Capture the cell that displays the provided text and extract its (x, y) central coordinate. 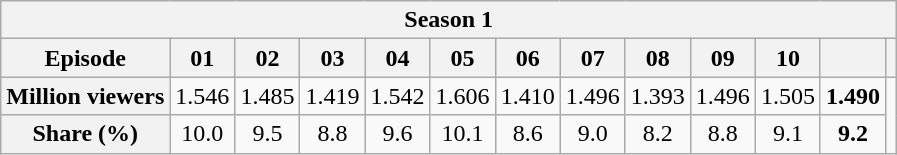
10.0 (202, 134)
8.6 (528, 134)
9.0 (592, 134)
1.542 (398, 96)
10.1 (462, 134)
08 (658, 58)
8.2 (658, 134)
1.606 (462, 96)
07 (592, 58)
9.2 (852, 134)
Share (%) (86, 134)
02 (268, 58)
Episode (86, 58)
1.490 (852, 96)
01 (202, 58)
03 (332, 58)
1.410 (528, 96)
09 (722, 58)
Season 1 (449, 20)
05 (462, 58)
9.6 (398, 134)
1.546 (202, 96)
10 (788, 58)
1.485 (268, 96)
1.393 (658, 96)
04 (398, 58)
9.5 (268, 134)
1.505 (788, 96)
9.1 (788, 134)
06 (528, 58)
1.419 (332, 96)
Million viewers (86, 96)
